Find where the given text appears and provide that cell's center as (X, Y) coordinate. 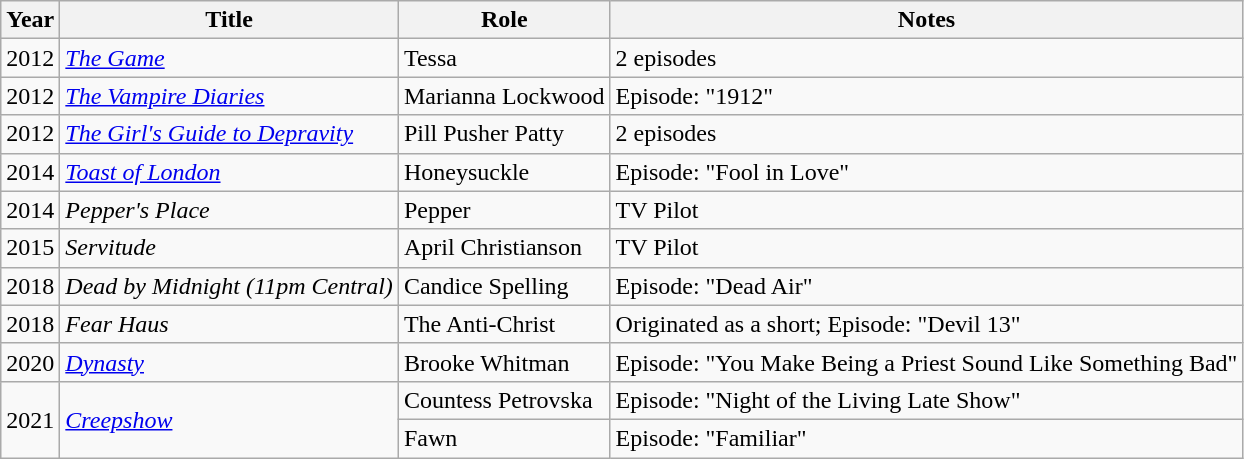
Dead by Midnight (11pm Central) (230, 286)
Episode: "You Make Being a Priest Sound Like Something Bad" (926, 362)
Dynasty (230, 362)
Pill Pusher Patty (504, 134)
Brooke Whitman (504, 362)
The Game (230, 58)
Episode: "Night of the Living Late Show" (926, 400)
2021 (30, 419)
Honeysuckle (504, 172)
Creepshow (230, 419)
Marianna Lockwood (504, 96)
Year (30, 20)
Fawn (504, 438)
Servitude (230, 248)
Countess Petrovska (504, 400)
The Anti-Christ (504, 324)
Toast of London (230, 172)
Episode: "Familiar" (926, 438)
Candice Spelling (504, 286)
Pepper's Place (230, 210)
Fear Haus (230, 324)
Originated as a short; Episode: "Devil 13" (926, 324)
Episode: "Fool in Love" (926, 172)
Episode: "1912" (926, 96)
April Christianson (504, 248)
2020 (30, 362)
Tessa (504, 58)
Title (230, 20)
Episode: "Dead Air" (926, 286)
Role (504, 20)
The Girl's Guide to Depravity (230, 134)
Pepper (504, 210)
Notes (926, 20)
The Vampire Diaries (230, 96)
2015 (30, 248)
